Output the [X, Y] coordinate of the center of the cell containing the given text.  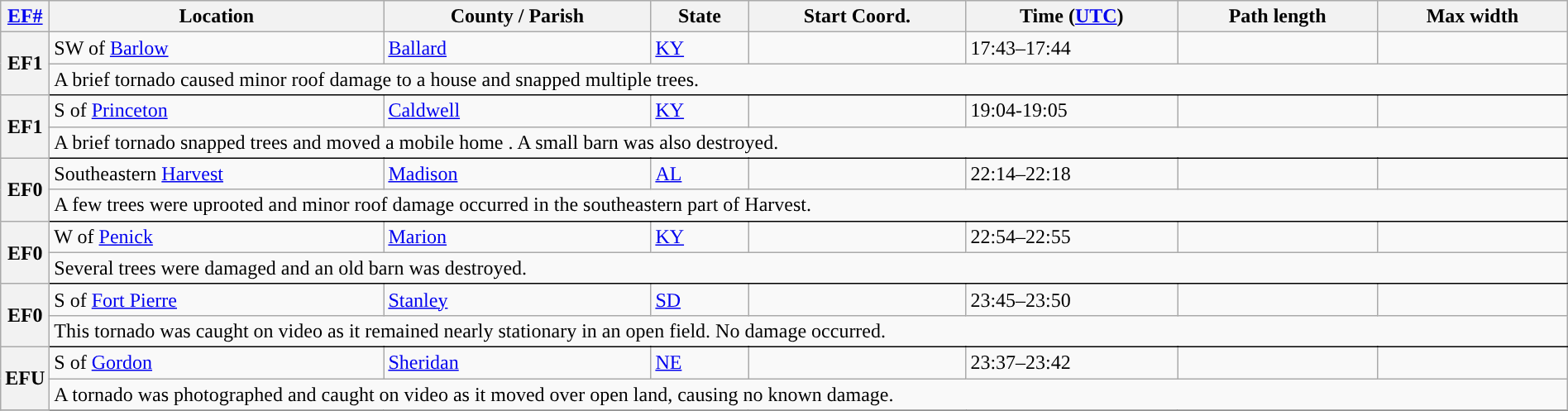
A tornado was photographed and caught on video as it moved over open land, causing no known damage. [809, 394]
A brief tornado caused minor roof damage to a house and snapped multiple trees. [809, 79]
Path length [1278, 17]
State [700, 17]
A brief tornado snapped trees and moved a mobile home . A small barn was also destroyed. [809, 142]
22:54–22:55 [1072, 237]
Madison [518, 174]
SW of Barlow [217, 48]
S of Fort Pierre [217, 299]
Max width [1473, 17]
Several trees were damaged and an old barn was destroyed. [809, 268]
Marion [518, 237]
Ballard [518, 48]
This tornado was caught on video as it remained nearly stationary in an open field. No damage occurred. [809, 331]
S of Gordon [217, 362]
Start Coord. [857, 17]
W of Penick [217, 237]
Location [217, 17]
Stanley [518, 299]
19:04-19:05 [1072, 111]
EF# [25, 17]
Caldwell [518, 111]
SD [700, 299]
23:37–23:42 [1072, 362]
Sheridan [518, 362]
17:43–17:44 [1072, 48]
NE [700, 362]
Southeastern Harvest [217, 174]
EFU [25, 378]
23:45–23:50 [1072, 299]
Time (UTC) [1072, 17]
A few trees were uprooted and minor roof damage occurred in the southeastern part of Harvest. [809, 205]
S of Princeton [217, 111]
AL [700, 174]
County / Parish [518, 17]
22:14–22:18 [1072, 174]
